Pinpoint the cell where the given text exists, returning its [x, y] midpoint coordinate. 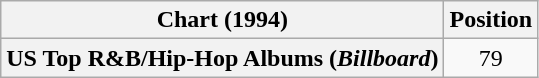
79 [491, 58]
Position [491, 20]
Chart (1994) [222, 20]
US Top R&B/Hip-Hop Albums (Billboard) [222, 58]
